Return (X, Y) of the center of cell containing provided text 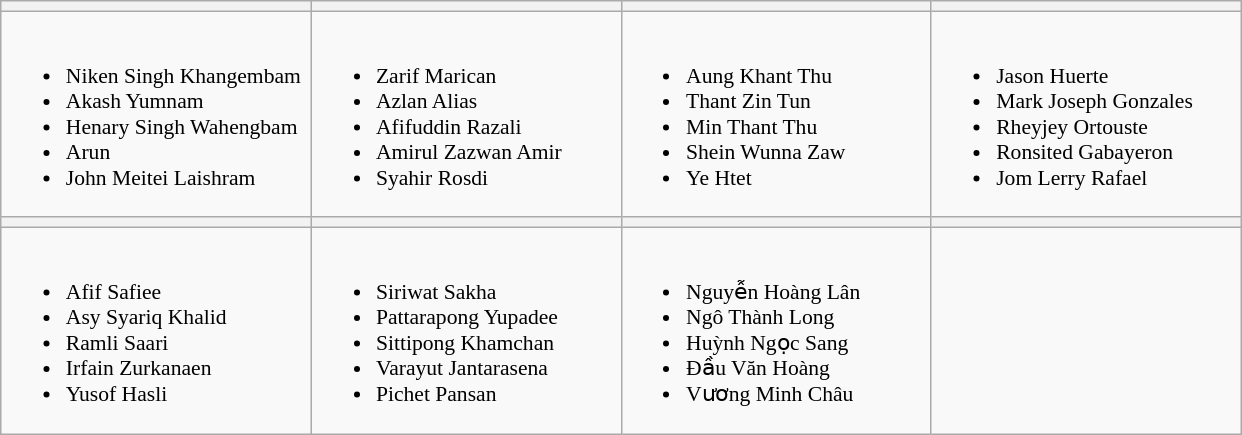
Aung Khant ThuThant Zin TunMin Thant ThuShein Wunna ZawYe Htet (776, 114)
Jason HuerteMark Joseph GonzalesRheyjey OrtousteRonsited GabayeronJom Lerry Rafael (1086, 114)
Afif SafieeAsy Syariq KhalidRamli SaariIrfain ZurkanaenYusof Hasli (156, 331)
Nguyễn Hoàng LânNgô Thành LongHuỳnh Ngọc SangĐầu Văn HoàngVương Minh Châu (776, 331)
Zarif MaricanAzlan AliasAfifuddin RazaliAmirul Zazwan AmirSyahir Rosdi (466, 114)
Niken Singh KhangembamAkash YumnamHenary Singh WahengbamArunJohn Meitei Laishram (156, 114)
Siriwat SakhaPattarapong YupadeeSittipong KhamchanVarayut JantarasenaPichet Pansan (466, 331)
